From the cell containing the given text, extract its center point as [x, y] coordinate. 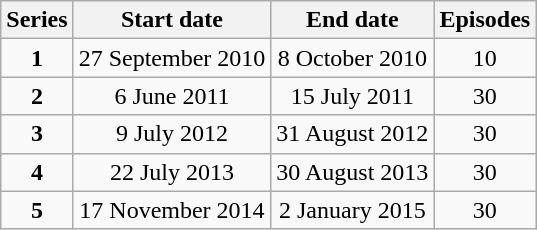
5 [37, 210]
6 June 2011 [172, 96]
Start date [172, 20]
15 July 2011 [352, 96]
3 [37, 134]
30 August 2013 [352, 172]
27 September 2010 [172, 58]
2 January 2015 [352, 210]
2 [37, 96]
1 [37, 58]
9 July 2012 [172, 134]
22 July 2013 [172, 172]
31 August 2012 [352, 134]
Episodes [485, 20]
17 November 2014 [172, 210]
4 [37, 172]
End date [352, 20]
8 October 2010 [352, 58]
Series [37, 20]
10 [485, 58]
